Find where the given text appears and provide that cell's center as (X, Y) coordinate. 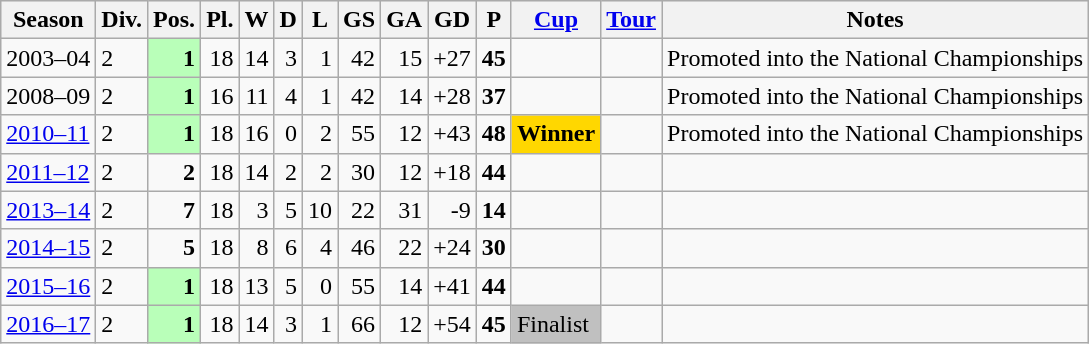
Tour (632, 20)
15 (404, 58)
66 (360, 324)
L (320, 20)
13 (256, 286)
Pl. (220, 20)
+27 (452, 58)
7 (174, 210)
2013–14 (48, 210)
GA (404, 20)
8 (256, 248)
2011–12 (48, 172)
48 (494, 134)
2015–16 (48, 286)
2016–17 (48, 324)
Cup (556, 20)
Winner (556, 134)
Div. (122, 20)
GD (452, 20)
2008–09 (48, 96)
2014–15 (48, 248)
+41 (452, 286)
10 (320, 210)
+43 (452, 134)
6 (288, 248)
+54 (452, 324)
Finalist (556, 324)
Pos. (174, 20)
2010–11 (48, 134)
-9 (452, 210)
P (494, 20)
31 (404, 210)
+28 (452, 96)
37 (494, 96)
46 (360, 248)
+18 (452, 172)
GS (360, 20)
Season (48, 20)
2003–04 (48, 58)
+24 (452, 248)
11 (256, 96)
Notes (876, 20)
D (288, 20)
W (256, 20)
